Scan for the cell matching the given text and deliver its (X, Y) coordinate at center. 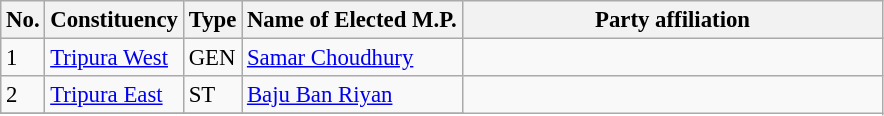
2 (23, 95)
Tripura East (114, 95)
Type (212, 20)
GEN (212, 58)
ST (212, 95)
No. (23, 20)
1 (23, 58)
Constituency (114, 20)
Tripura West (114, 58)
Baju Ban Riyan (352, 95)
Party affiliation (672, 20)
Samar Choudhury (352, 58)
Name of Elected M.P. (352, 20)
